Capture the cell that displays the provided text and extract its (X, Y) central coordinate. 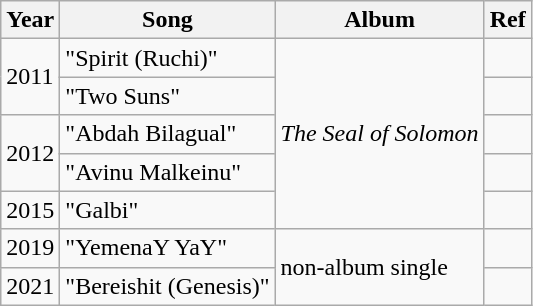
"Spirit (Ruchi)" (168, 58)
"Abdah Bilagual" (168, 134)
"Bereishit (Genesis)" (168, 286)
Ref (508, 20)
The Seal of Solomon (380, 134)
2012 (30, 153)
"YemenaY YaY" (168, 248)
2021 (30, 286)
2011 (30, 77)
Song (168, 20)
"Two Suns" (168, 96)
Album (380, 20)
"Avinu Malkeinu" (168, 172)
Year (30, 20)
non-album single (380, 267)
"Galbi" (168, 210)
2019 (30, 248)
2015 (30, 210)
